Identify which cell holds the provided text, then report its (X, Y) central coordinate. 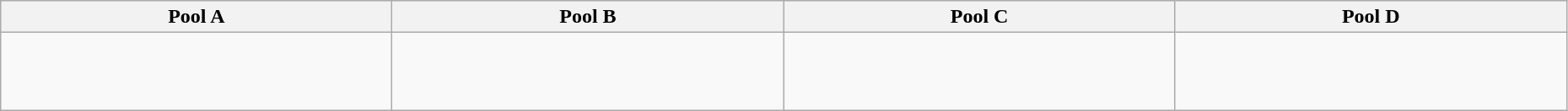
Pool B (588, 17)
Pool A (197, 17)
Pool D (1371, 17)
Pool C (979, 17)
